Return [X, Y] of the center of cell containing provided text 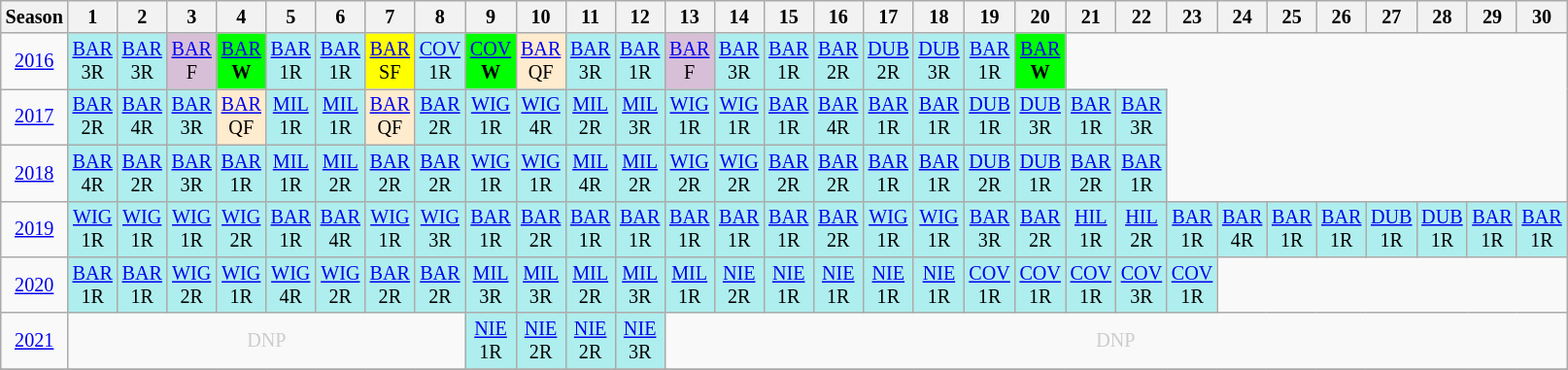
17 [888, 17]
8 [440, 17]
1 [93, 17]
6 [340, 17]
4 [241, 17]
27 [1391, 17]
3 [192, 17]
2017 [35, 118]
COVW [491, 61]
19 [990, 17]
20 [1040, 17]
2 [142, 17]
18 [938, 17]
COV3R [1142, 286]
2016 [35, 61]
9 [491, 17]
24 [1242, 17]
HIL2R [1142, 229]
10 [540, 17]
26 [1341, 17]
2021 [35, 341]
Season [35, 17]
2018 [35, 173]
2020 [35, 286]
15 [789, 17]
25 [1292, 17]
13 [690, 17]
HIL1R [1091, 229]
16 [837, 17]
11 [591, 17]
28 [1442, 17]
23 [1192, 17]
21 [1091, 17]
22 [1142, 17]
2019 [35, 229]
5 [291, 17]
29 [1492, 17]
WIG3R [440, 229]
7 [391, 17]
MIL4R [591, 173]
14 [738, 17]
12 [639, 17]
NIE3R [639, 341]
BARSF [391, 61]
30 [1541, 17]
